Return the [x, y] coordinate for the center point of the cell that contains the specified text.  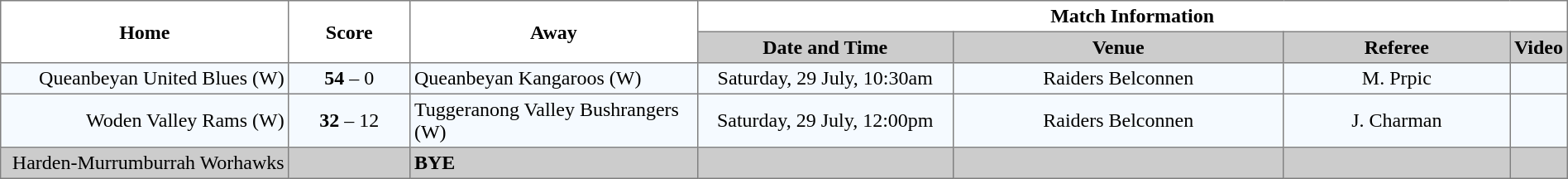
Referee [1397, 47]
Video [1539, 47]
Harden-Murrumburrah Worhawks [145, 163]
Saturday, 29 July, 12:00pm [825, 120]
Match Information [1132, 17]
Queanbeyan Kangaroos (W) [554, 79]
Score [349, 31]
Queanbeyan United Blues (W) [145, 79]
Home [145, 31]
J. Charman [1397, 120]
32 – 12 [349, 120]
Date and Time [825, 47]
Away [554, 31]
Tuggeranong Valley Bushrangers (W) [554, 120]
Venue [1118, 47]
M. Prpic [1397, 79]
BYE [554, 163]
Saturday, 29 July, 10:30am [825, 79]
54 – 0 [349, 79]
Woden Valley Rams (W) [145, 120]
